Pinpoint the cell where the given text exists, returning its [x, y] midpoint coordinate. 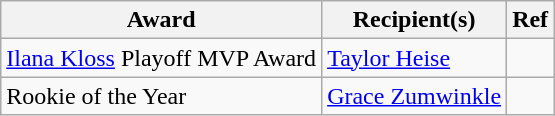
Ilana Kloss Playoff MVP Award [162, 58]
Ref [530, 20]
Rookie of the Year [162, 96]
Taylor Heise [414, 58]
Grace Zumwinkle [414, 96]
Recipient(s) [414, 20]
Award [162, 20]
